Capture the cell that displays the provided text and extract its (x, y) central coordinate. 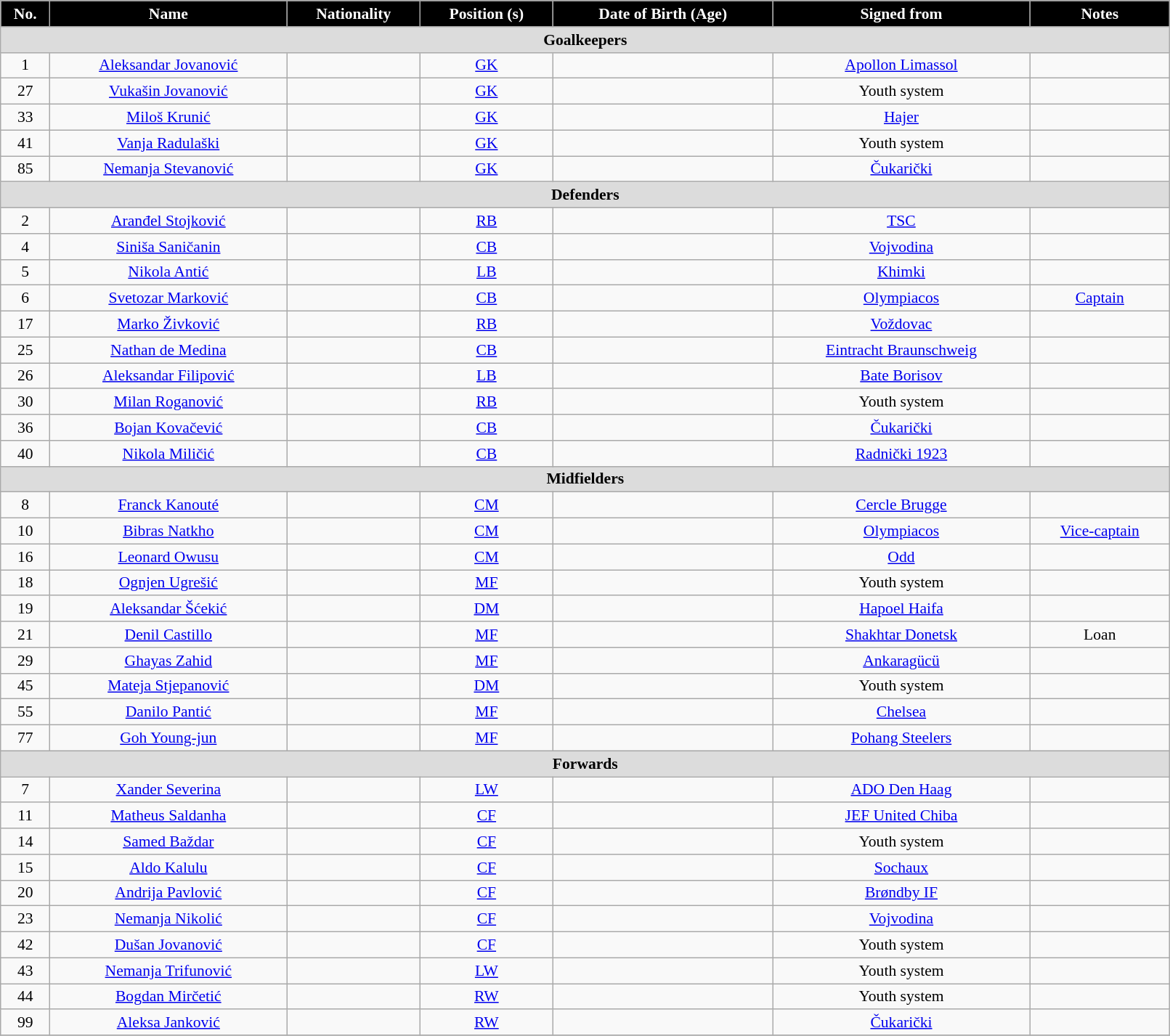
Franck Kanouté (168, 505)
Ognjen Ugrešić (168, 583)
Ghayas Zahid (168, 661)
Midfielders (585, 479)
42 (25, 945)
Aranđel Stojković (168, 221)
ADO Den Haag (901, 790)
Date of Birth (Age) (662, 14)
Nikola Miličić (168, 454)
18 (25, 583)
10 (25, 531)
Signed from (901, 14)
77 (25, 738)
85 (25, 169)
Bogdan Mirčetić (168, 997)
1 (25, 65)
Apollon Limassol (901, 65)
Captain (1100, 298)
Bibras Natkho (168, 531)
Bate Borisov (901, 376)
8 (25, 505)
Samed Baždar (168, 841)
Forwards (585, 764)
14 (25, 841)
Aleksandar Jovanović (168, 65)
Sochaux (901, 868)
Radnički 1923 (901, 454)
33 (25, 118)
Danilo Pantić (168, 712)
Marko Živković (168, 325)
Shakhtar Donetsk (901, 635)
Cercle Brugge (901, 505)
Notes (1100, 14)
5 (25, 272)
Andrija Pavlović (168, 893)
Vanja Radulaški (168, 143)
TSC (901, 221)
6 (25, 298)
99 (25, 1023)
15 (25, 868)
17 (25, 325)
7 (25, 790)
Goh Young-jun (168, 738)
Khimki (901, 272)
Denil Castillo (168, 635)
Nathan de Medina (168, 350)
Nemanja Trifunović (168, 971)
Dušan Jovanović (168, 945)
19 (25, 609)
Loan (1100, 635)
Vice-captain (1100, 531)
40 (25, 454)
23 (25, 919)
Miloš Krunić (168, 118)
Aleksandar Filipović (168, 376)
Svetozar Marković (168, 298)
Pohang Steelers (901, 738)
Hajer (901, 118)
No. (25, 14)
Aleksa Janković (168, 1023)
16 (25, 557)
Brøndby IF (901, 893)
Siniša Saničanin (168, 247)
Goalkeepers (585, 40)
Nemanja Stevanović (168, 169)
45 (25, 686)
Aldo Kalulu (168, 868)
25 (25, 350)
21 (25, 635)
20 (25, 893)
Nemanja Nikolić (168, 919)
Eintracht Braunschweig (901, 350)
11 (25, 816)
Vukašin Jovanović (168, 91)
Nationality (354, 14)
Odd (901, 557)
27 (25, 91)
44 (25, 997)
Matheus Saldanha (168, 816)
Ankaragücü (901, 661)
Name (168, 14)
55 (25, 712)
Leonard Owusu (168, 557)
4 (25, 247)
Nikola Antić (168, 272)
Aleksandar Šćekić (168, 609)
Mateja Stjepanović (168, 686)
29 (25, 661)
Defenders (585, 195)
JEF United Chiba (901, 816)
26 (25, 376)
41 (25, 143)
Position (s) (487, 14)
Chelsea (901, 712)
43 (25, 971)
Xander Severina (168, 790)
Milan Roganović (168, 402)
36 (25, 428)
Hapoel Haifa (901, 609)
Voždovac (901, 325)
2 (25, 221)
Bojan Kovačević (168, 428)
30 (25, 402)
